Locate the cell with the specified text and output its (x, y) center coordinate. 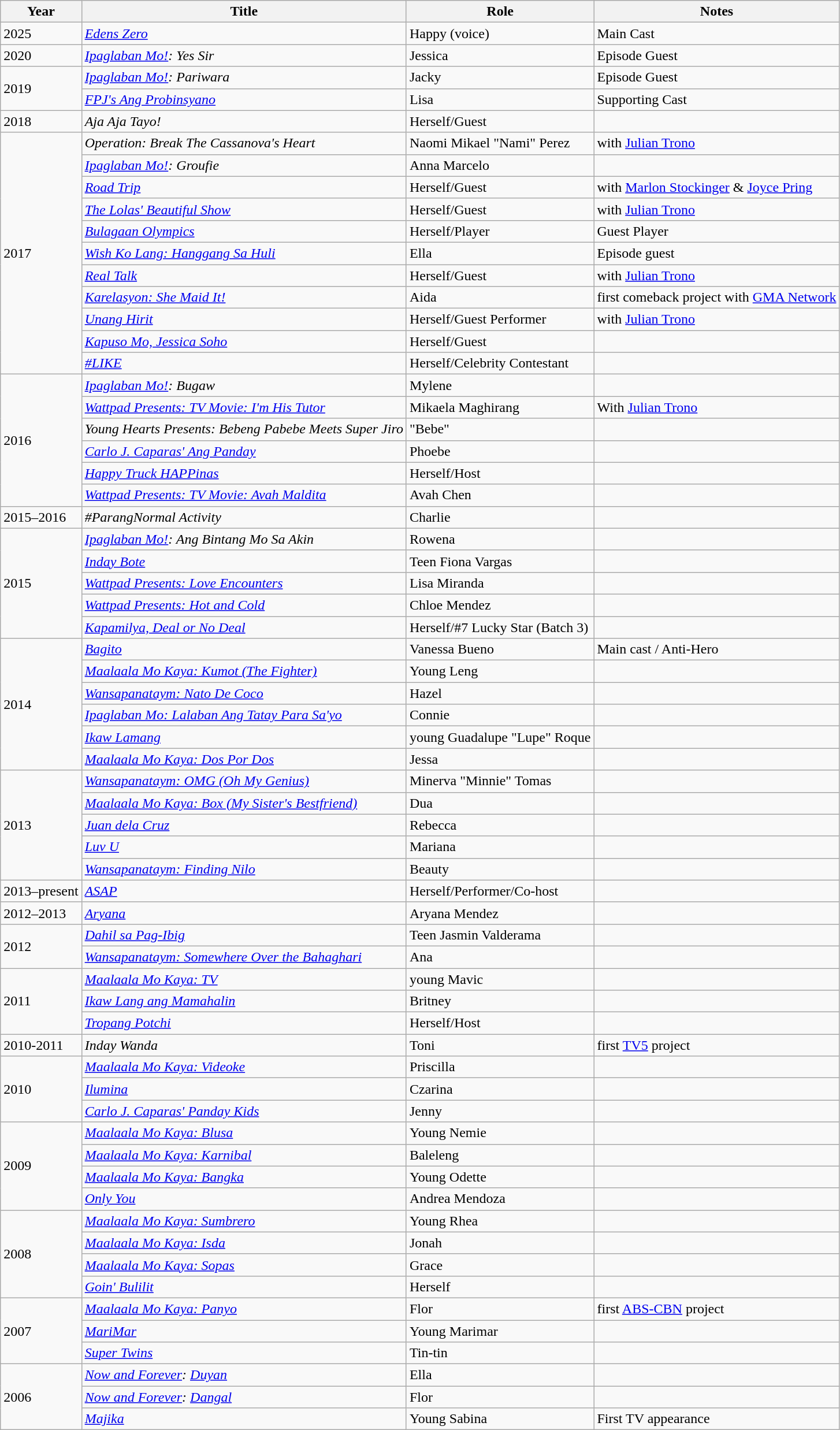
Maalaala Mo Kaya: Videoke (244, 1067)
Toni (500, 1045)
Carlo J. Caparas' Ang Panday (244, 451)
Happy Truck HAPPinas (244, 473)
Ipaglaban Mo!: Ang Bintang Mo Sa Akin (244, 539)
Tin-tin (500, 1353)
Goin' Bulilit (244, 1287)
Main Cast (716, 34)
2006 (41, 1397)
Aja Aja Tayo! (244, 121)
Beauty (500, 869)
Maalaala Mo Kaya: Bangka (244, 1177)
Dua (500, 803)
Naomi Mikael "Nami" Perez (500, 143)
Majika (244, 1419)
with Marlon Stockinger & Joyce Pring (716, 187)
Mariana (500, 847)
Ikaw Lamang (244, 737)
2019 (41, 88)
2012 (41, 946)
Aryana (244, 913)
Jessa (500, 759)
2015–2016 (41, 517)
The Lolas' Beautiful Show (244, 209)
2025 (41, 34)
Maalaala Mo Kaya: TV (244, 979)
2013–present (41, 891)
Maalaala Mo Kaya: Isda (244, 1243)
Rebecca (500, 825)
Vanessa Bueno (500, 649)
Kapamilya, Deal or No Deal (244, 627)
Notes (716, 12)
first comeback project with GMA Network (716, 298)
2007 (41, 1331)
Ipaglaban Mo: Lalaban Ang Tatay Para Sa'yo (244, 715)
2009 (41, 1166)
FPJ's Ang Probinsyano (244, 99)
Mikaela Maghirang (500, 407)
Maalaala Mo Kaya: Sopas (244, 1265)
Charlie (500, 517)
Herself/#7 Lucky Star (Batch 3) (500, 627)
Wattpad Presents: TV Movie: Avah Maldita (244, 495)
2008 (41, 1254)
Carlo J. Caparas' Panday Kids (244, 1111)
Herself/Celebrity Contestant (500, 363)
Aryana Mendez (500, 913)
Happy (voice) (500, 34)
Maalaala Mo Kaya: Sumbrero (244, 1221)
Road Trip (244, 187)
2014 (41, 704)
Maalaala Mo Kaya: Karnibal (244, 1155)
Young Nemie (500, 1133)
Chloe Mendez (500, 605)
Wansapanataym: OMG (Oh My Genius) (244, 781)
Maalaala Mo Kaya: Box (My Sister's Bestfriend) (244, 803)
Ipaglaban Mo!: Groufie (244, 165)
Hazel (500, 693)
2020 (41, 55)
Young Rhea (500, 1221)
Real Talk (244, 276)
Bagito (244, 649)
young Mavic (500, 979)
Priscilla (500, 1067)
Karelasyon: She Maid It! (244, 298)
Maalaala Mo Kaya: Kumot (The Fighter) (244, 671)
Young Odette (500, 1177)
Avah Chen (500, 495)
Young Hearts Presents: Bebeng Pabebe Meets Super Jiro (244, 429)
Herself/Player (500, 231)
Andrea Mendoza (500, 1199)
Unang Hirit (244, 320)
Young Leng (500, 671)
2013 (41, 825)
Super Twins (244, 1353)
Maalaala Mo Kaya: Panyo (244, 1309)
Kapuso Mo, Jessica Soho (244, 341)
Inday Bote (244, 561)
Lisa Miranda (500, 583)
ASAP (244, 891)
2015 (41, 583)
Wansapanataym: Finding Nilo (244, 869)
Ana (500, 957)
2011 (41, 1001)
Young Sabina (500, 1419)
"Bebe" (500, 429)
Wattpad Presents: Hot and Cold (244, 605)
Ipaglaban Mo!: Yes Sir (244, 55)
Maalaala Mo Kaya: Blusa (244, 1133)
Ilumina (244, 1089)
Title (244, 12)
Baleleng (500, 1155)
Anna Marcelo (500, 165)
Wansapanataym: Somewhere Over the Bahaghari (244, 957)
With Julian Trono (716, 407)
Britney (500, 1001)
Ipaglaban Mo!: Pariwara (244, 77)
Jonah (500, 1243)
#LIKE (244, 363)
Jacky (500, 77)
Maalaala Mo Kaya: Dos Por Dos (244, 759)
Now and Forever: Dangal (244, 1397)
2018 (41, 121)
Ikaw Lang ang Mamahalin (244, 1001)
Now and Forever: Duyan (244, 1375)
Teen Fiona Vargas (500, 561)
Dahil sa Pag-Ibig (244, 935)
Aida (500, 298)
Lisa (500, 99)
Jenny (500, 1111)
Connie (500, 715)
Mylene (500, 385)
2017 (41, 253)
Tropang Potchi (244, 1023)
Wattpad Presents: Love Encounters (244, 583)
Jessica (500, 55)
Wansapanataym: Nato De Coco (244, 693)
Main cast / Anti-Hero (716, 649)
Year (41, 12)
Teen Jasmin Valderama (500, 935)
Episode guest (716, 253)
Wattpad Presents: TV Movie: I'm His Tutor (244, 407)
Only You (244, 1199)
Wish Ko Lang: Hanggang Sa Huli (244, 253)
Phoebe (500, 451)
Guest Player (716, 231)
Rowena (500, 539)
Young Marimar (500, 1331)
Edens Zero (244, 34)
Ipaglaban Mo!: Bugaw (244, 385)
Inday Wanda (244, 1045)
Herself (500, 1287)
2010 (41, 1089)
#ParangNormal Activity (244, 517)
Herself/Guest Performer (500, 320)
Czarina (500, 1089)
Luv U (244, 847)
first TV5 project (716, 1045)
Supporting Cast (716, 99)
2012–2013 (41, 913)
2010-2011 (41, 1045)
Role (500, 12)
young Guadalupe "Lupe" Roque (500, 737)
First TV appearance (716, 1419)
Herself/Performer/Co-host (500, 891)
Juan dela Cruz (244, 825)
Operation: Break The Cassanova's Heart (244, 143)
2016 (41, 440)
Minerva "Minnie" Tomas (500, 781)
Grace (500, 1265)
first ABS-CBN project (716, 1309)
MariMar (244, 1331)
Bulagaan Olympics (244, 231)
